Extract the [X, Y] coordinate from the center of the cell holding the provided text.  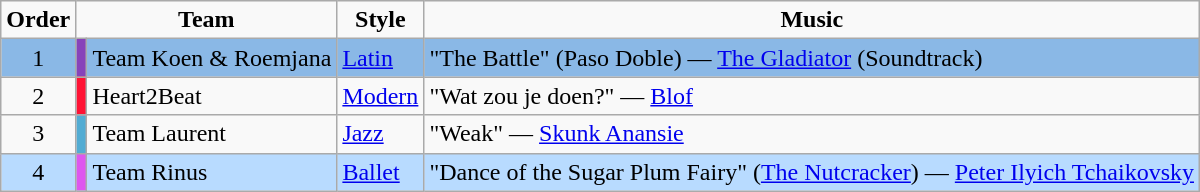
Music [812, 20]
"Dance of the Sugar Plum Fairy" (The Nutcracker) — Peter Ilyich Tchaikovsky [812, 172]
Style [380, 20]
Latin [380, 58]
Heart2Beat [212, 96]
4 [38, 172]
Team [206, 20]
1 [38, 58]
Jazz [380, 134]
"The Battle" (Paso Doble) — The Gladiator (Soundtrack) [812, 58]
"Weak" — Skunk Anansie [812, 134]
Team Laurent [212, 134]
3 [38, 134]
Team Rinus [212, 172]
Order [38, 20]
Modern [380, 96]
Team Koen & Roemjana [212, 58]
2 [38, 96]
"Wat zou je doen?" — Blof [812, 96]
Ballet [380, 172]
